Search for the cell housing the specified text and yield its [X, Y] center coordinate. 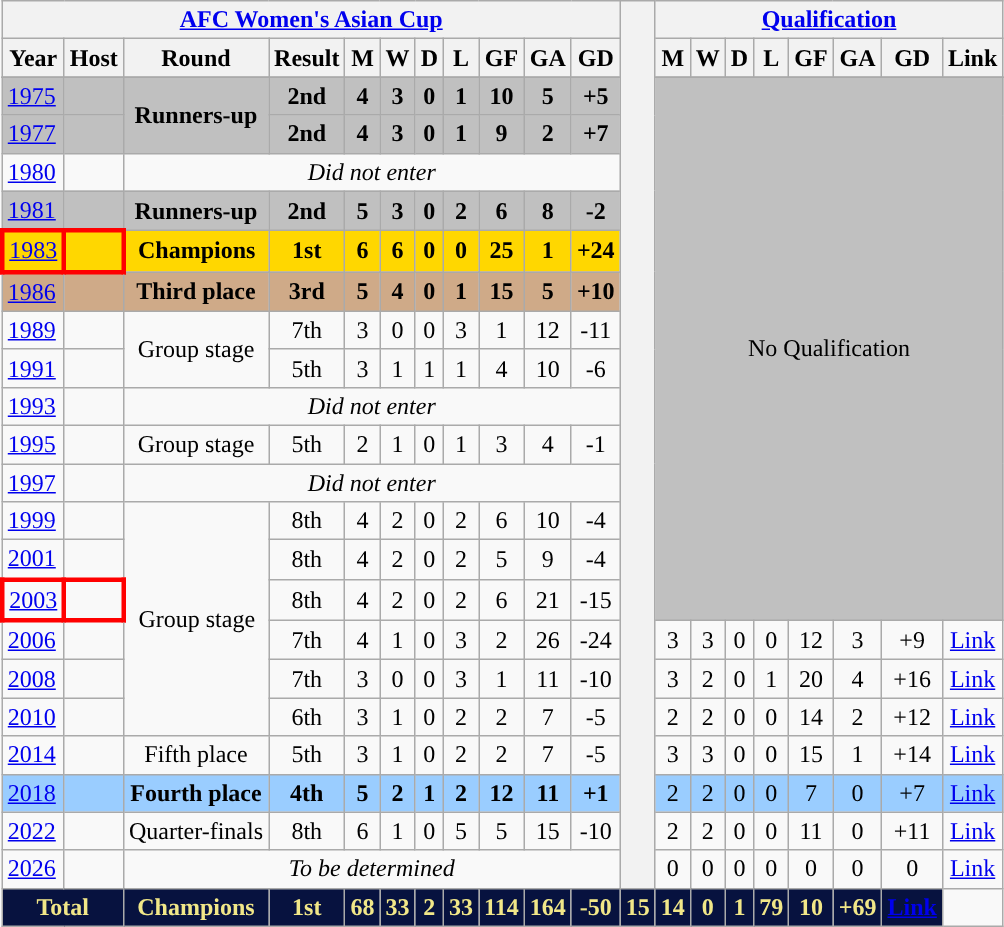
+16 [912, 679]
-50 [596, 907]
2010 [33, 717]
Result [307, 58]
1993 [33, 406]
6th [307, 717]
2014 [33, 755]
1975 [33, 96]
1981 [33, 211]
1980 [33, 172]
Quarter-finals [196, 831]
+24 [596, 252]
1997 [33, 483]
Fifth place [196, 755]
25 [502, 252]
Total [62, 907]
+1 [596, 793]
+12 [912, 717]
2022 [33, 831]
164 [548, 907]
2026 [33, 869]
26 [548, 640]
Round [196, 58]
21 [548, 600]
-15 [596, 600]
2006 [33, 640]
-11 [596, 330]
-2 [596, 211]
Host [94, 58]
1991 [33, 368]
+11 [912, 831]
+69 [858, 907]
To be determined [372, 869]
114 [502, 907]
1995 [33, 444]
+10 [596, 292]
-6 [596, 368]
79 [772, 907]
3rd [307, 292]
1989 [33, 330]
1986 [33, 292]
Third place [196, 292]
2008 [33, 679]
Qualification [829, 20]
2001 [33, 560]
Fourth place [196, 793]
+14 [912, 755]
AFC Women's Asian Cup [311, 20]
20 [811, 679]
68 [362, 907]
+5 [596, 96]
-1 [596, 444]
1983 [33, 252]
1977 [33, 134]
+9 [912, 640]
8 [548, 211]
Year [33, 58]
2018 [33, 793]
No Qualification [829, 348]
1999 [33, 521]
-24 [596, 640]
4th [307, 793]
2003 [33, 600]
